Extract the (x, y) coordinate from the center of the cell holding the provided text.  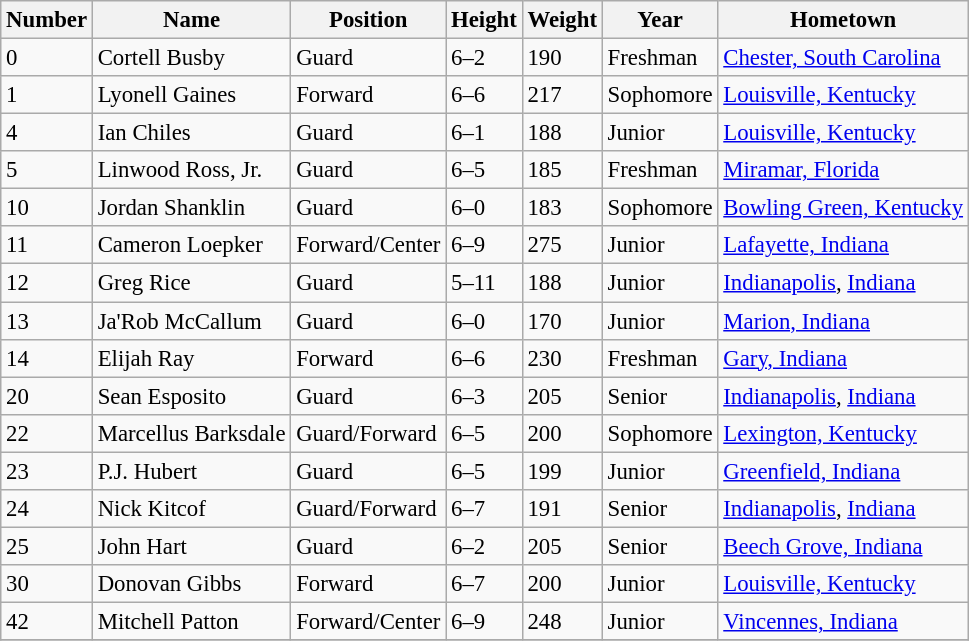
0 (47, 58)
5–11 (484, 283)
Elijah Ray (191, 358)
Jordan Shanklin (191, 208)
199 (562, 471)
217 (562, 95)
191 (562, 509)
24 (47, 509)
P.J. Hubert (191, 471)
Donovan Gibbs (191, 584)
Position (368, 20)
Chester, South Carolina (843, 58)
Bowling Green, Kentucky (843, 208)
Name (191, 20)
Greg Rice (191, 283)
42 (47, 621)
Cortell Busby (191, 58)
13 (47, 321)
12 (47, 283)
275 (562, 245)
Beech Grove, Indiana (843, 546)
6–3 (484, 396)
183 (562, 208)
Sean Esposito (191, 396)
185 (562, 170)
Mitchell Patton (191, 621)
Gary, Indiana (843, 358)
Year (660, 20)
Lafayette, Indiana (843, 245)
248 (562, 621)
Height (484, 20)
11 (47, 245)
30 (47, 584)
190 (562, 58)
Greenfield, Indiana (843, 471)
20 (47, 396)
Marcellus Barksdale (191, 433)
Marion, Indiana (843, 321)
Vincennes, Indiana (843, 621)
Weight (562, 20)
Linwood Ross, Jr. (191, 170)
25 (47, 546)
4 (47, 133)
230 (562, 358)
Lyonell Gaines (191, 95)
5 (47, 170)
Lexington, Kentucky (843, 433)
10 (47, 208)
170 (562, 321)
Cameron Loepker (191, 245)
Nick Kitcof (191, 509)
Hometown (843, 20)
Number (47, 20)
Ja'Rob McCallum (191, 321)
14 (47, 358)
22 (47, 433)
Miramar, Florida (843, 170)
23 (47, 471)
Ian Chiles (191, 133)
John Hart (191, 546)
6–1 (484, 133)
1 (47, 95)
